Locate the cell with the specified text and output its (X, Y) center coordinate. 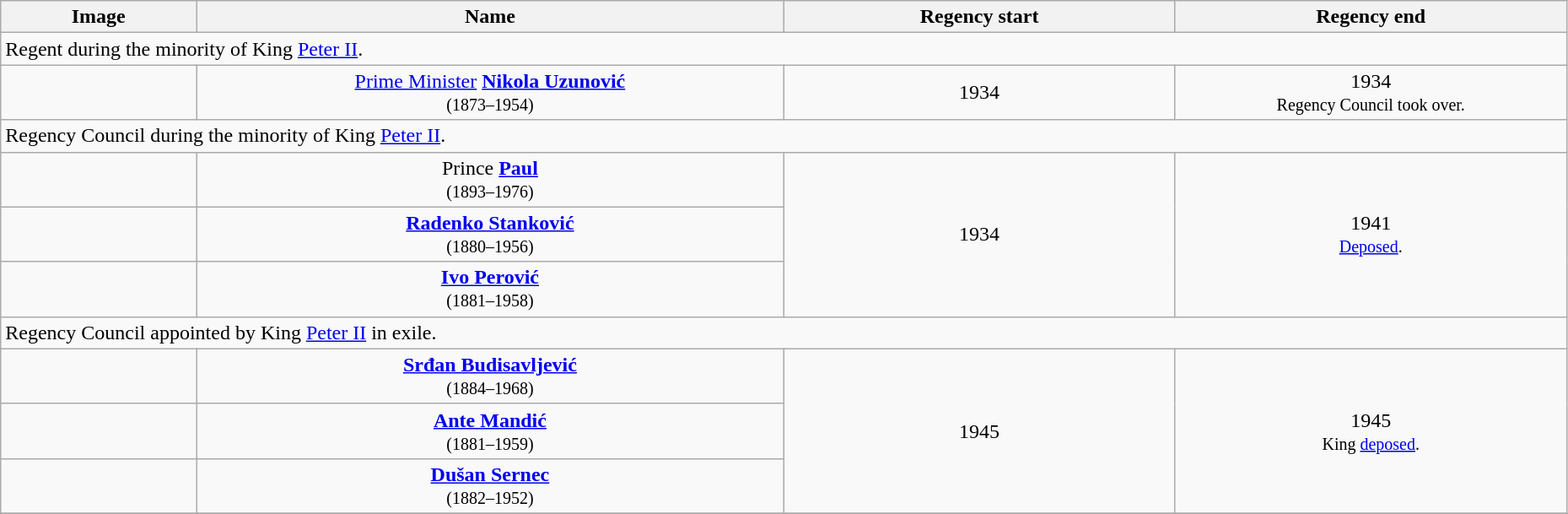
1945 (979, 430)
Dušan Sernec(1882–1952) (490, 486)
1941Deposed. (1371, 235)
Image (99, 17)
Radenko Stanković(1880–1956) (490, 235)
Ante Mandić(1881–1959) (490, 430)
Regency start (979, 17)
Prince Paul(1893–1976) (490, 179)
Regency end (1371, 17)
Prime Minister Nikola Uzunović(1873–1954) (490, 93)
1945King deposed. (1371, 430)
Regency Council appointed by King Peter II in exile. (784, 333)
Srđan Budisavljević(1884–1968) (490, 376)
Name (490, 17)
1934Regency Council took over. (1371, 93)
Regency Council during the minority of King Peter II. (784, 136)
Ivo Perović(1881–1958) (490, 289)
Regent during the minority of King Peter II. (784, 49)
